Capture the cell that displays the provided text and extract its [x, y] central coordinate. 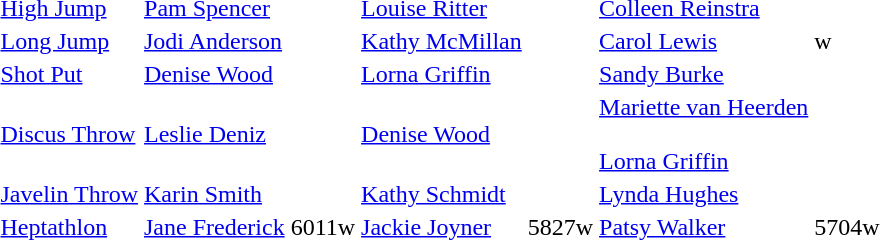
Sandy Burke [704, 74]
Lorna Griffin [442, 74]
Mariette van HeerdenLorna Griffin [704, 134]
Leslie Deniz [215, 134]
Jodi Anderson [215, 41]
Lynda Hughes [704, 194]
Kathy Schmidt [442, 194]
Karin Smith [215, 194]
Carol Lewis [704, 41]
Kathy McMillan [442, 41]
